Extract the (X, Y) coordinate from the center of the cell holding the provided text.  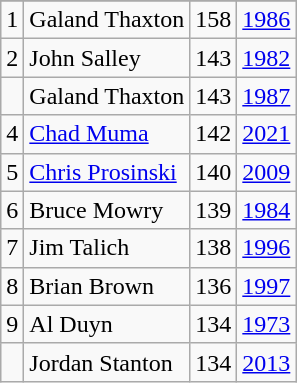
1997 (266, 286)
139 (214, 210)
1996 (266, 248)
158 (214, 20)
Al Duyn (107, 324)
2021 (266, 134)
Chad Muma (107, 134)
138 (214, 248)
Bruce Mowry (107, 210)
140 (214, 172)
142 (214, 134)
2 (12, 58)
2009 (266, 172)
Brian Brown (107, 286)
Chris Prosinski (107, 172)
8 (12, 286)
1982 (266, 58)
1 (12, 20)
136 (214, 286)
4 (12, 134)
5 (12, 172)
9 (12, 324)
Jordan Stanton (107, 362)
2013 (266, 362)
John Salley (107, 58)
7 (12, 248)
1987 (266, 96)
1986 (266, 20)
6 (12, 210)
1984 (266, 210)
Jim Talich (107, 248)
1973 (266, 324)
